Extract the (X, Y) coordinate from the center of the cell holding the provided text.  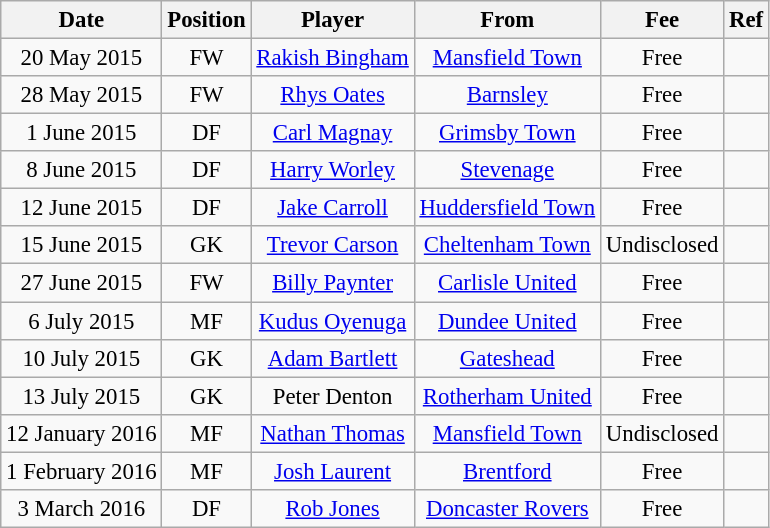
Harry Worley (332, 170)
Adam Bartlett (332, 358)
1 February 2016 (82, 471)
Peter Denton (332, 396)
From (507, 20)
8 June 2015 (82, 170)
Carl Magnay (332, 133)
27 June 2015 (82, 283)
Dundee United (507, 321)
Player (332, 20)
10 July 2015 (82, 358)
Barnsley (507, 95)
Rotherham United (507, 396)
Stevenage (507, 170)
15 June 2015 (82, 245)
Ref (746, 20)
Gateshead (507, 358)
Huddersfield Town (507, 208)
Carlisle United (507, 283)
Rhys Oates (332, 95)
Date (82, 20)
12 January 2016 (82, 433)
Jake Carroll (332, 208)
Cheltenham Town (507, 245)
Trevor Carson (332, 245)
Rob Jones (332, 509)
Kudus Oyenuga (332, 321)
28 May 2015 (82, 95)
20 May 2015 (82, 58)
6 July 2015 (82, 321)
13 July 2015 (82, 396)
Brentford (507, 471)
Rakish Bingham (332, 58)
Nathan Thomas (332, 433)
Josh Laurent (332, 471)
1 June 2015 (82, 133)
Doncaster Rovers (507, 509)
12 June 2015 (82, 208)
Grimsby Town (507, 133)
Fee (662, 20)
Billy Paynter (332, 283)
Position (206, 20)
3 March 2016 (82, 509)
